For the text-containing cell, return its midpoint in [X, Y] coordinate format. 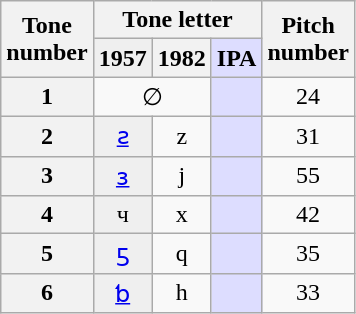
Tonenumber [47, 39]
6 [47, 293]
1982 [182, 58]
Pitchnumber [308, 39]
x [182, 215]
1 [47, 97]
35 [308, 254]
z [182, 136]
h [182, 293]
42 [308, 215]
ƽ [122, 254]
31 [308, 136]
2 [47, 136]
33 [308, 293]
j [182, 176]
IPA [236, 58]
1957 [122, 58]
ƅ [122, 293]
q [182, 254]
ƨ [122, 136]
5 [47, 254]
ɜ [122, 176]
∅ [152, 97]
Tone letter [178, 20]
ч [122, 215]
24 [308, 97]
55 [308, 176]
4 [47, 215]
3 [47, 176]
